Return the (x, y) coordinate for the center point of the cell that contains the specified text.  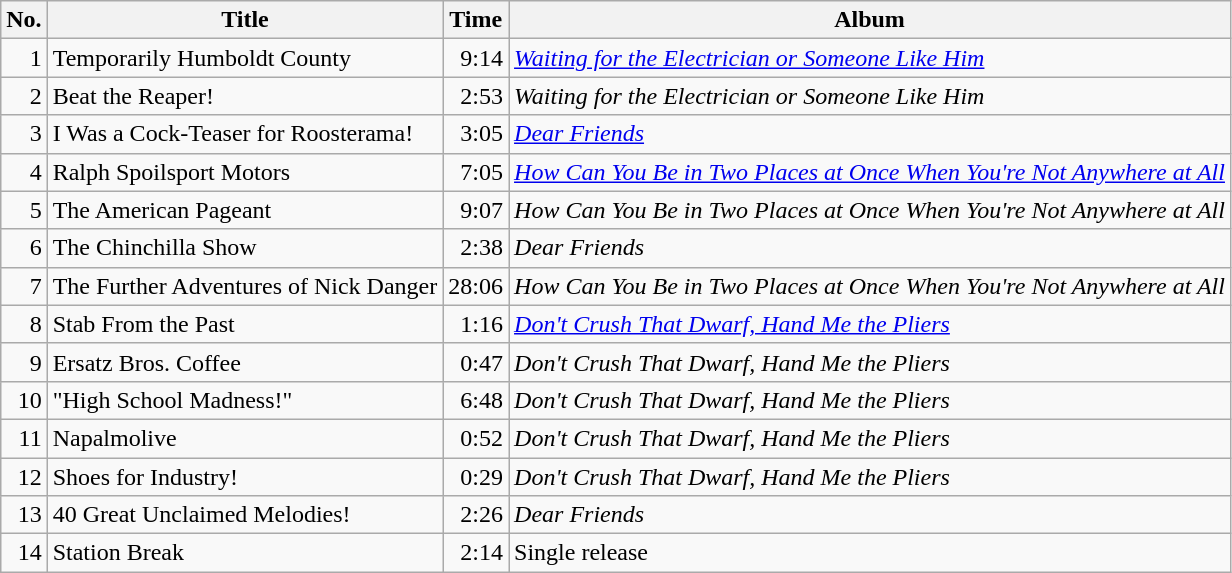
No. (24, 20)
2:26 (476, 515)
5 (24, 210)
9:07 (476, 210)
11 (24, 438)
Ralph Spoilsport Motors (245, 172)
2 (24, 96)
9:14 (476, 58)
0:47 (476, 362)
3:05 (476, 134)
Temporarily Humboldt County (245, 58)
1:16 (476, 324)
14 (24, 553)
6 (24, 248)
Station Break (245, 553)
Napalmolive (245, 438)
Single release (870, 553)
0:52 (476, 438)
Time (476, 20)
Title (245, 20)
8 (24, 324)
2:38 (476, 248)
3 (24, 134)
13 (24, 515)
28:06 (476, 286)
6:48 (476, 400)
1 (24, 58)
Ersatz Bros. Coffee (245, 362)
4 (24, 172)
The American Pageant (245, 210)
I Was a Cock-Teaser for Roosterama! (245, 134)
"High School Madness!" (245, 400)
9 (24, 362)
The Chinchilla Show (245, 248)
The Further Adventures of Nick Danger (245, 286)
Album (870, 20)
Shoes for Industry! (245, 477)
40 Great Unclaimed Melodies! (245, 515)
0:29 (476, 477)
2:14 (476, 553)
7 (24, 286)
10 (24, 400)
7:05 (476, 172)
Stab From the Past (245, 324)
Beat the Reaper! (245, 96)
2:53 (476, 96)
12 (24, 477)
